Output the (X, Y) coordinate of the center of the cell containing the given text.  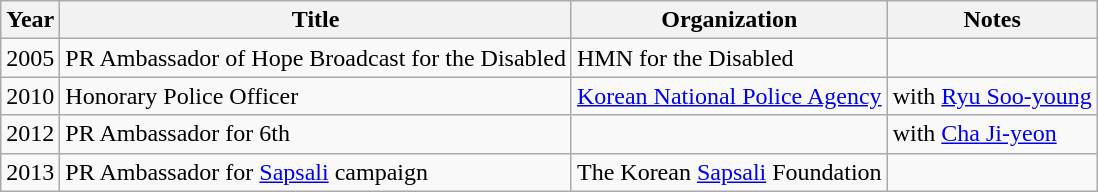
2013 (30, 172)
Organization (729, 20)
Honorary Police Officer (316, 96)
PR Ambassador for 6th (316, 134)
HMN for the Disabled (729, 58)
with Cha Ji-yeon (992, 134)
2010 (30, 96)
2005 (30, 58)
Korean National Police Agency (729, 96)
PR Ambassador for Sapsali campaign (316, 172)
with Ryu Soo-young (992, 96)
2012 (30, 134)
The Korean Sapsali Foundation (729, 172)
Year (30, 20)
Notes (992, 20)
Title (316, 20)
PR Ambassador of Hope Broadcast for the Disabled (316, 58)
